Search for the cell housing the specified text and yield its (x, y) center coordinate. 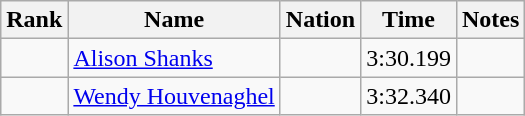
Alison Shanks (174, 58)
Wendy Houvenaghel (174, 96)
3:30.199 (409, 58)
3:32.340 (409, 96)
Time (409, 20)
Name (174, 20)
Rank (34, 20)
Nation (320, 20)
Notes (490, 20)
